From the cell containing the given text, extract its center point as (x, y) coordinate. 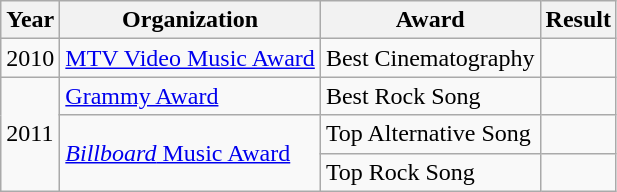
MTV Video Music Award (190, 58)
Award (430, 20)
Top Rock Song (430, 172)
2011 (30, 134)
Result (578, 20)
2010 (30, 58)
Best Rock Song (430, 96)
Top Alternative Song (430, 134)
Grammy Award (190, 96)
Organization (190, 20)
Year (30, 20)
Billboard Music Award (190, 153)
Best Cinematography (430, 58)
